Output the (x, y) coordinate of the center of the cell containing the given text.  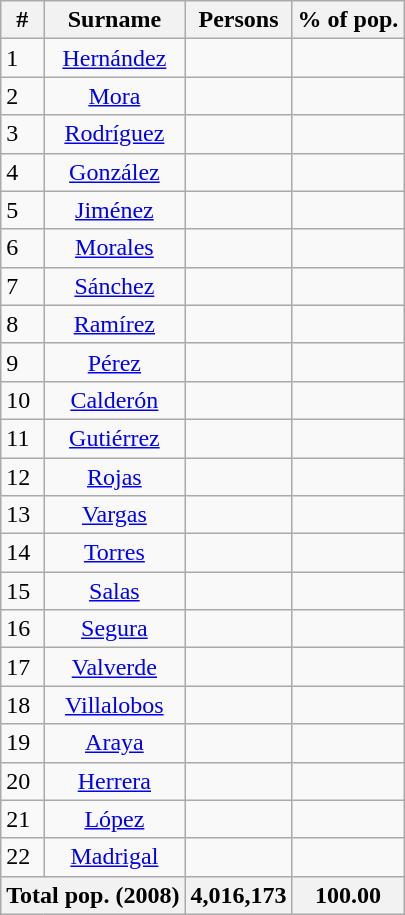
Pérez (114, 362)
Rodríguez (114, 134)
# (22, 20)
Valverde (114, 667)
Torres (114, 553)
100.00 (348, 895)
12 (22, 477)
Villalobos (114, 705)
Surname (114, 20)
4 (22, 172)
Calderón (114, 400)
Total pop. (2008) (93, 895)
11 (22, 438)
13 (22, 515)
20 (22, 781)
Araya (114, 743)
Ramírez (114, 324)
Segura (114, 629)
16 (22, 629)
Jiménez (114, 210)
4,016,173 (238, 895)
Hernández (114, 58)
Rojas (114, 477)
3 (22, 134)
López (114, 819)
7 (22, 286)
Gutiérrez (114, 438)
Madrigal (114, 857)
22 (22, 857)
5 (22, 210)
9 (22, 362)
Morales (114, 248)
Sánchez (114, 286)
Salas (114, 591)
Herrera (114, 781)
% of pop. (348, 20)
2 (22, 96)
6 (22, 248)
Vargas (114, 515)
8 (22, 324)
14 (22, 553)
15 (22, 591)
1 (22, 58)
19 (22, 743)
18 (22, 705)
González (114, 172)
17 (22, 667)
21 (22, 819)
Persons (238, 20)
10 (22, 400)
Mora (114, 96)
